Detect which cell encompasses the target text, then output its [X, Y] center coordinate. 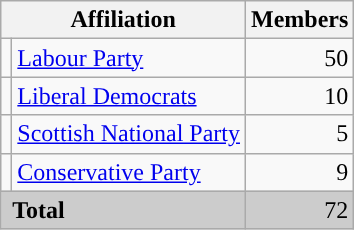
5 [300, 134]
Affiliation [124, 20]
9 [300, 172]
72 [300, 210]
Conservative Party [129, 172]
10 [300, 96]
Liberal Democrats [129, 96]
50 [300, 58]
Labour Party [129, 58]
Scottish National Party [129, 134]
Total [124, 210]
Members [300, 20]
